Capture the cell that displays the provided text and extract its [x, y] central coordinate. 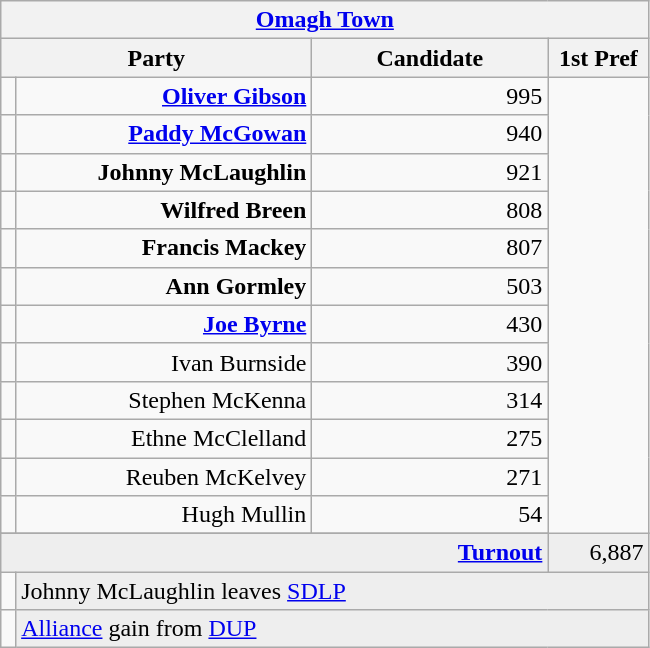
Oliver Gibson [164, 96]
Ann Gormley [164, 286]
503 [430, 286]
275 [430, 438]
1st Pref [598, 58]
Party [156, 58]
940 [430, 134]
54 [430, 515]
6,887 [598, 553]
Johnny McLaughlin [164, 172]
271 [430, 477]
Stephen McKenna [164, 400]
Alliance gain from DUP [332, 629]
Turnout [274, 553]
Joe Byrne [164, 324]
Francis Mackey [164, 248]
Johnny McLaughlin leaves SDLP [332, 591]
430 [430, 324]
Ivan Burnside [164, 362]
Reuben McKelvey [164, 477]
921 [430, 172]
Ethne McClelland [164, 438]
Wilfred Breen [164, 210]
390 [430, 362]
807 [430, 248]
314 [430, 400]
Candidate [430, 58]
808 [430, 210]
Hugh Mullin [164, 515]
Omagh Town [325, 20]
Paddy McGowan [164, 134]
995 [430, 96]
